Provide the [X, Y] coordinate of the cell's center where the given text is located.  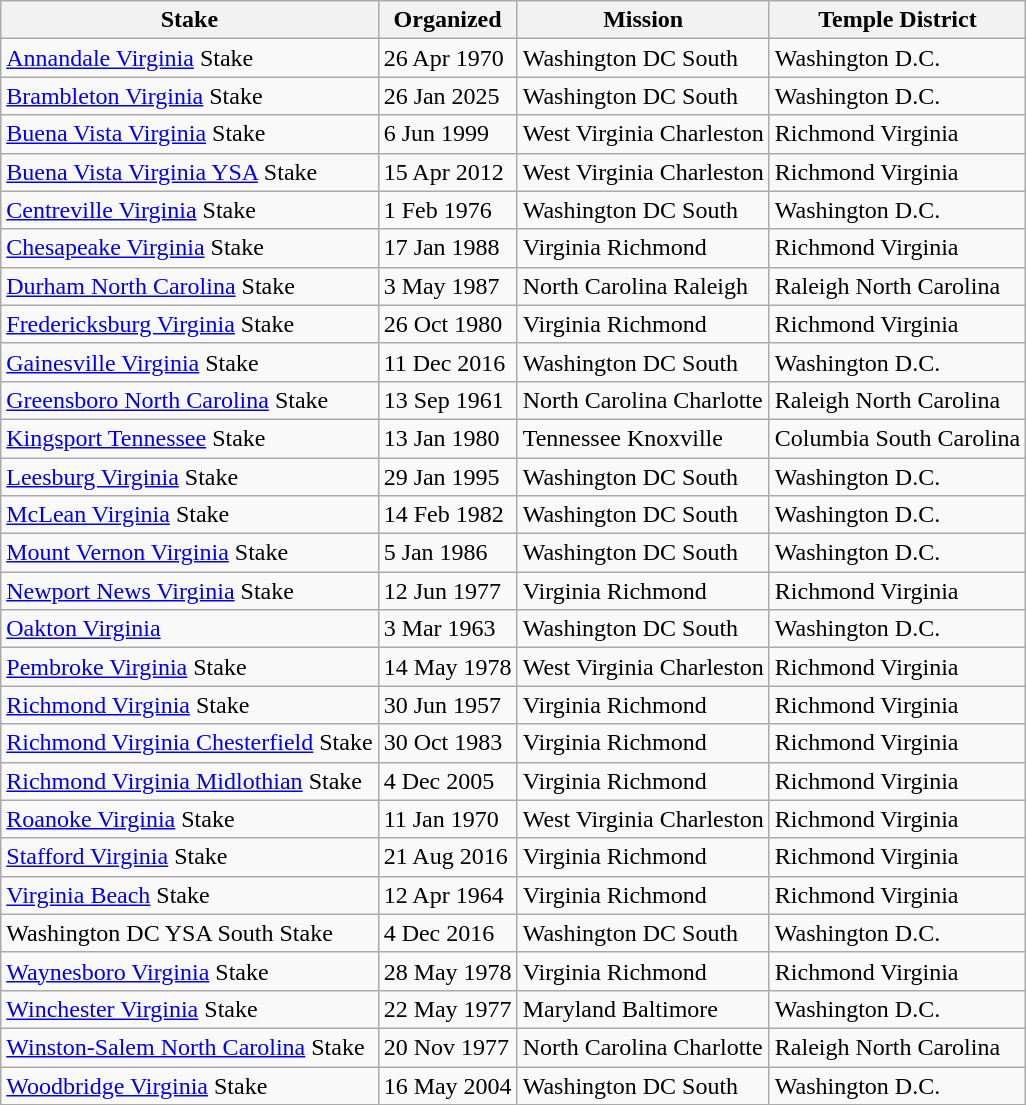
Oakton Virginia [190, 629]
14 May 1978 [448, 667]
30 Oct 1983 [448, 743]
29 Jan 1995 [448, 477]
Temple District [897, 20]
6 Jun 1999 [448, 134]
Durham North Carolina Stake [190, 286]
Winston-Salem North Carolina Stake [190, 1047]
Woodbridge Virginia Stake [190, 1085]
Greensboro North Carolina Stake [190, 400]
13 Sep 1961 [448, 400]
Stafford Virginia Stake [190, 857]
Buena Vista Virginia Stake [190, 134]
Virginia Beach Stake [190, 895]
3 May 1987 [448, 286]
5 Jan 1986 [448, 553]
Waynesboro Virginia Stake [190, 971]
4 Dec 2005 [448, 781]
Leesburg Virginia Stake [190, 477]
11 Jan 1970 [448, 819]
Kingsport Tennessee Stake [190, 438]
21 Aug 2016 [448, 857]
Newport News Virginia Stake [190, 591]
4 Dec 2016 [448, 933]
26 Oct 1980 [448, 324]
12 Apr 1964 [448, 895]
20 Nov 1977 [448, 1047]
13 Jan 1980 [448, 438]
Fredericksburg Virginia Stake [190, 324]
30 Jun 1957 [448, 705]
Richmond Virginia Chesterfield Stake [190, 743]
Richmond Virginia Midlothian Stake [190, 781]
14 Feb 1982 [448, 515]
Maryland Baltimore [643, 1009]
Mission [643, 20]
Pembroke Virginia Stake [190, 667]
Stake [190, 20]
17 Jan 1988 [448, 248]
26 Apr 1970 [448, 58]
Buena Vista Virginia YSA Stake [190, 172]
1 Feb 1976 [448, 210]
28 May 1978 [448, 971]
Richmond Virginia Stake [190, 705]
16 May 2004 [448, 1085]
North Carolina Raleigh [643, 286]
22 May 1977 [448, 1009]
McLean Virginia Stake [190, 515]
Organized [448, 20]
3 Mar 1963 [448, 629]
Winchester Virginia Stake [190, 1009]
Brambleton Virginia Stake [190, 96]
12 Jun 1977 [448, 591]
Centreville Virginia Stake [190, 210]
Annandale Virginia Stake [190, 58]
11 Dec 2016 [448, 362]
Columbia South Carolina [897, 438]
Roanoke Virginia Stake [190, 819]
15 Apr 2012 [448, 172]
Mount Vernon Virginia Stake [190, 553]
Tennessee Knoxville [643, 438]
Chesapeake Virginia Stake [190, 248]
Washington DC YSA South Stake [190, 933]
Gainesville Virginia Stake [190, 362]
26 Jan 2025 [448, 96]
